Detect which cell encompasses the target text, then output its [X, Y] center coordinate. 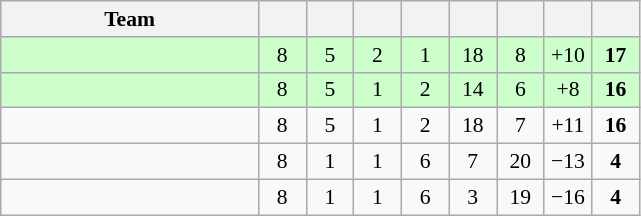
−16 [568, 197]
+8 [568, 90]
3 [473, 197]
19 [520, 197]
14 [473, 90]
Team [130, 19]
+10 [568, 55]
+11 [568, 126]
−13 [568, 162]
20 [520, 162]
17 [616, 55]
